Find where the given text appears and provide that cell's center as [X, Y] coordinate. 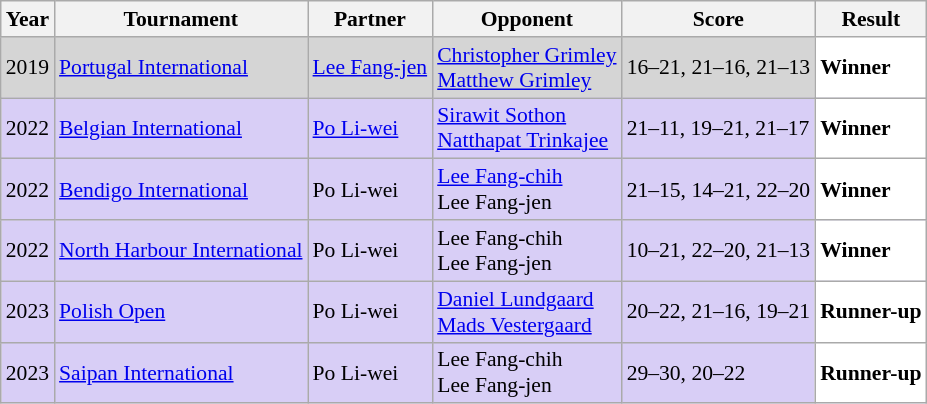
21–11, 19–21, 21–17 [719, 128]
2019 [28, 68]
Result [870, 19]
Polish Open [181, 312]
Score [719, 19]
Tournament [181, 19]
21–15, 14–21, 22–20 [719, 190]
Portugal International [181, 68]
16–21, 21–16, 21–13 [719, 68]
Belgian International [181, 128]
North Harbour International [181, 250]
Year [28, 19]
Lee Fang-jen [370, 68]
Christopher Grimley Matthew Grimley [526, 68]
Opponent [526, 19]
20–22, 21–16, 19–21 [719, 312]
Saipan International [181, 372]
29–30, 20–22 [719, 372]
Daniel Lundgaard Mads Vestergaard [526, 312]
Bendigo International [181, 190]
Partner [370, 19]
10–21, 22–20, 21–13 [719, 250]
Sirawit Sothon Natthapat Trinkajee [526, 128]
